Detect which cell encompasses the target text, then output its (x, y) center coordinate. 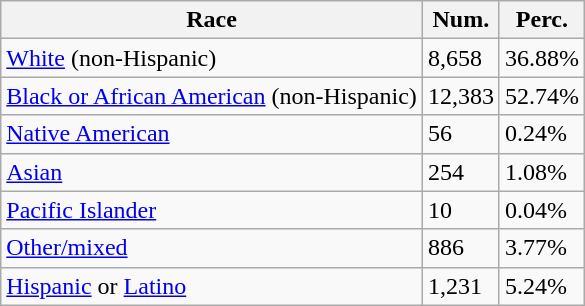
8,658 (460, 58)
Race (212, 20)
56 (460, 134)
Pacific Islander (212, 210)
Asian (212, 172)
0.04% (542, 210)
Perc. (542, 20)
Native American (212, 134)
1,231 (460, 286)
254 (460, 172)
Num. (460, 20)
0.24% (542, 134)
10 (460, 210)
36.88% (542, 58)
Hispanic or Latino (212, 286)
52.74% (542, 96)
3.77% (542, 248)
Other/mixed (212, 248)
White (non-Hispanic) (212, 58)
1.08% (542, 172)
12,383 (460, 96)
886 (460, 248)
Black or African American (non-Hispanic) (212, 96)
5.24% (542, 286)
